Extract the [X, Y] coordinate from the center of the cell holding the provided text.  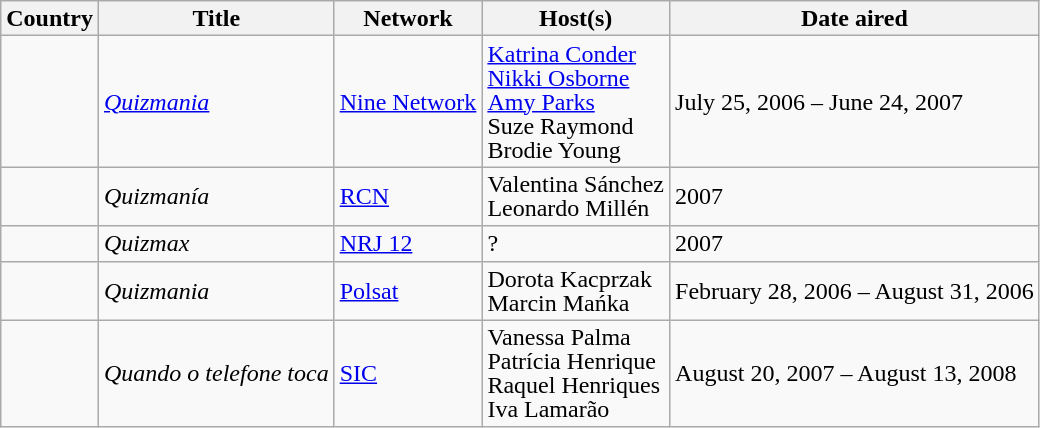
July 25, 2006 – June 24, 2007 [855, 102]
RCN [408, 196]
August 20, 2007 – August 13, 2008 [855, 374]
February 28, 2006 – August 31, 2006 [855, 290]
NRJ 12 [408, 244]
Date aired [855, 18]
Valentina SánchezLeonardo Millén [576, 196]
Quizmax [216, 244]
Country [50, 18]
Network [408, 18]
Host(s) [576, 18]
Polsat [408, 290]
Quizmanía [216, 196]
Quando o telefone toca [216, 374]
Vanessa PalmaPatrícia HenriqueRaquel HenriquesIva Lamarão [576, 374]
Dorota KacprzakMarcin Mańka [576, 290]
? [576, 244]
Nine Network [408, 102]
SIC [408, 374]
Katrina ConderNikki OsborneAmy ParksSuze RaymondBrodie Young [576, 102]
Title [216, 18]
